Locate the cell with the specified text and output its [x, y] center coordinate. 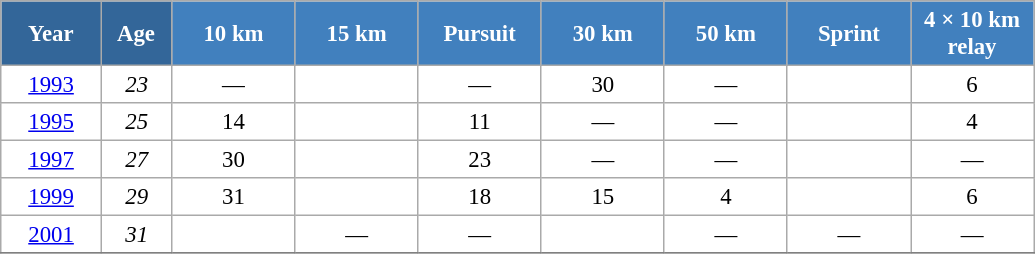
Age [136, 34]
25 [136, 122]
4 × 10 km relay [972, 34]
1993 [52, 85]
18 [480, 197]
Sprint [848, 34]
11 [480, 122]
29 [136, 197]
15 km [356, 34]
Year [52, 34]
10 km [234, 34]
50 km [726, 34]
Pursuit [480, 34]
27 [136, 160]
30 km [602, 34]
1995 [52, 122]
2001 [52, 235]
14 [234, 122]
1997 [52, 160]
15 [602, 197]
1999 [52, 197]
